Return (x, y) of the center of cell containing provided text 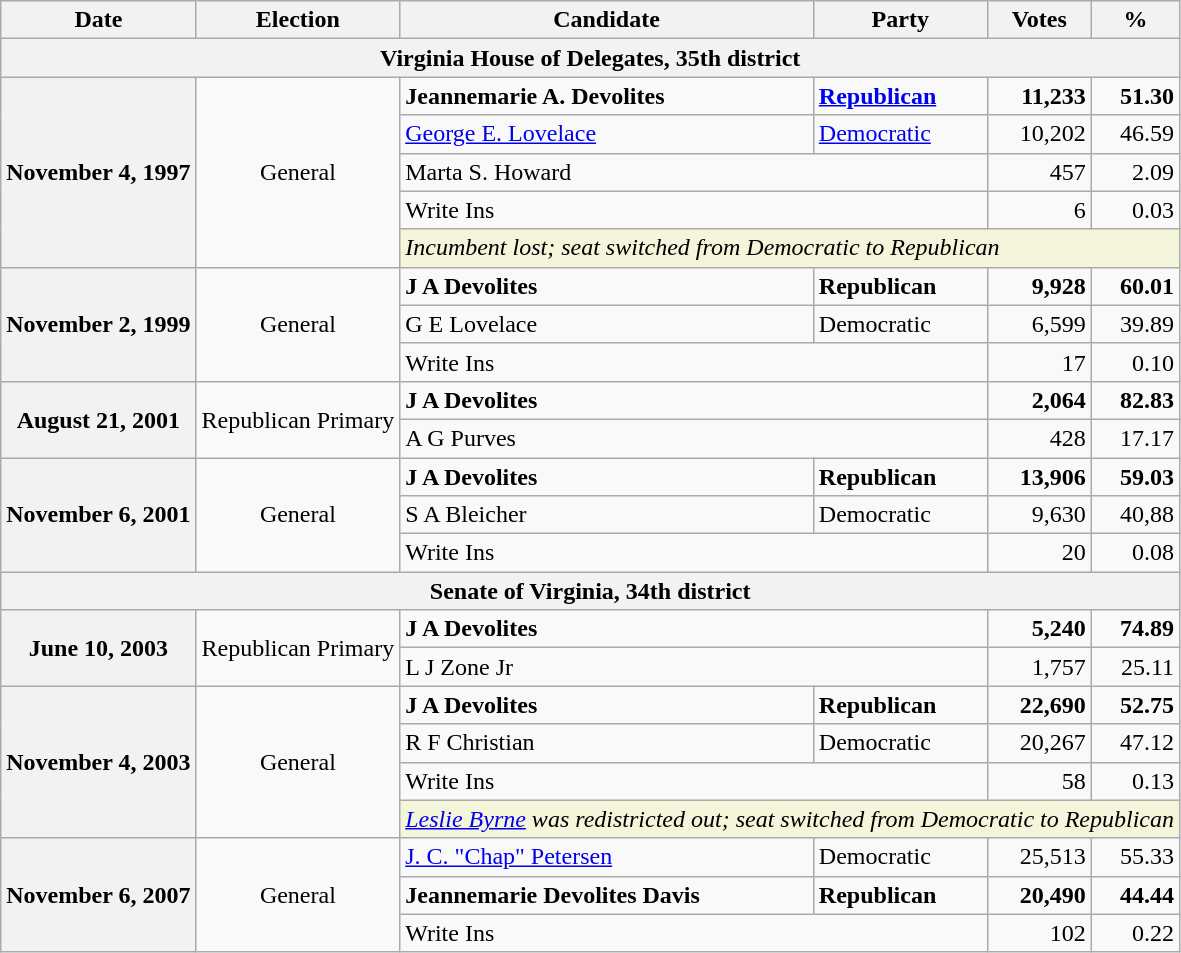
39.89 (1135, 324)
20,267 (1039, 743)
November 2, 1999 (98, 324)
58 (1039, 781)
428 (1039, 438)
11,233 (1039, 96)
22,690 (1039, 705)
George E. Lovelace (607, 134)
June 10, 2003 (98, 648)
Senate of Virginia, 34th district (590, 591)
G E Lovelace (607, 324)
Date (98, 20)
20 (1039, 553)
52.75 (1135, 705)
S A Bleicher (607, 515)
44.44 (1135, 895)
% (1135, 20)
60.01 (1135, 286)
457 (1039, 172)
November 4, 1997 (98, 172)
55.33 (1135, 857)
0.13 (1135, 781)
10,202 (1039, 134)
74.89 (1135, 629)
Leslie Byrne was redistricted out; seat switched from Democratic to Republican (790, 819)
1,757 (1039, 667)
25.11 (1135, 667)
82.83 (1135, 400)
A G Purves (694, 438)
Incumbent lost; seat switched from Democratic to Republican (790, 248)
9,928 (1039, 286)
20,490 (1039, 895)
102 (1039, 933)
0.22 (1135, 933)
J. C. "Chap" Petersen (607, 857)
Party (900, 20)
47.12 (1135, 743)
5,240 (1039, 629)
Virginia House of Delegates, 35th district (590, 58)
46.59 (1135, 134)
November 4, 2003 (98, 762)
Candidate (607, 20)
November 6, 2007 (98, 895)
August 21, 2001 (98, 419)
2.09 (1135, 172)
59.03 (1135, 477)
0.08 (1135, 553)
13,906 (1039, 477)
Marta S. Howard (694, 172)
0.10 (1135, 362)
Jeannemarie Devolites Davis (607, 895)
Jeannemarie A. Devolites (607, 96)
25,513 (1039, 857)
2,064 (1039, 400)
40,88 (1135, 515)
November 6, 2001 (98, 515)
51.30 (1135, 96)
17 (1039, 362)
17.17 (1135, 438)
6,599 (1039, 324)
0.03 (1135, 210)
9,630 (1039, 515)
Election (298, 20)
6 (1039, 210)
Votes (1039, 20)
R F Christian (607, 743)
L J Zone Jr (694, 667)
